Capture the cell that displays the provided text and extract its [x, y] central coordinate. 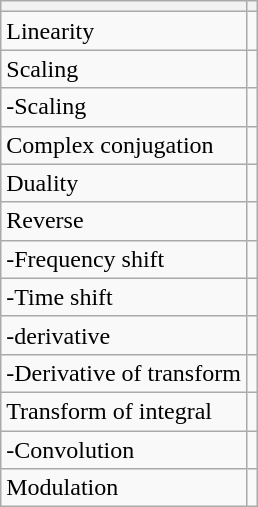
Modulation [124, 488]
-Scaling [124, 107]
Duality [124, 183]
-Convolution [124, 449]
Transform of integral [124, 411]
-Derivative of transform [124, 373]
-derivative [124, 335]
-Time shift [124, 297]
Linearity [124, 31]
Reverse [124, 221]
-Frequency shift [124, 259]
Scaling [124, 69]
Complex conjugation [124, 145]
